For the text-containing cell, return its midpoint in (X, Y) coordinate format. 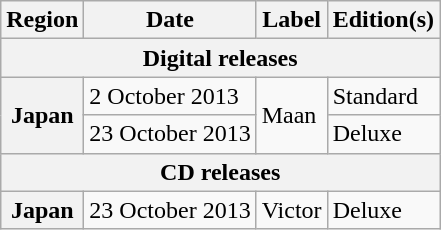
Standard (383, 96)
Label (292, 20)
2 October 2013 (170, 96)
Region (42, 20)
Date (170, 20)
Maan (292, 115)
Victor (292, 210)
CD releases (220, 172)
Edition(s) (383, 20)
Digital releases (220, 58)
